Scan for the cell matching the given text and deliver its (X, Y) coordinate at center. 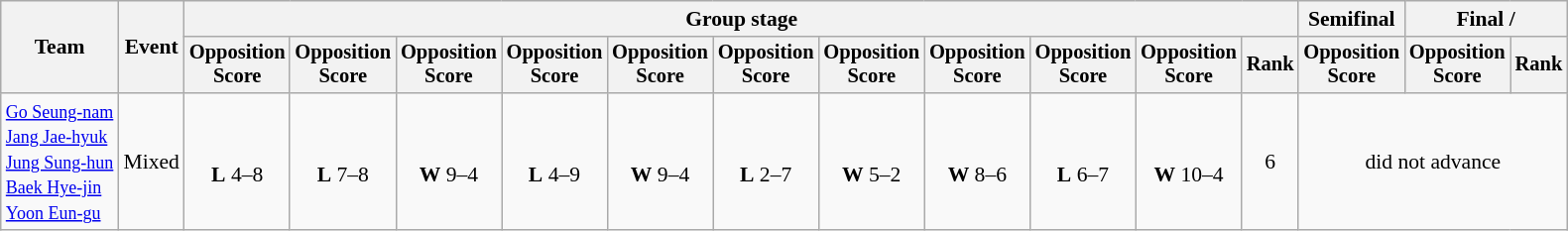
Final / (1486, 19)
Team (60, 48)
L 4–9 (555, 162)
Group stage (742, 19)
Event (151, 48)
Semifinal (1351, 19)
W 5–2 (871, 162)
L 4–8 (238, 162)
6 (1270, 162)
Mixed (151, 162)
L 6–7 (1083, 162)
Go Seung-namJang Jae-hyukJung Sung-hunBaek Hye-jinYoon Eun-gu (60, 162)
L 2–7 (766, 162)
L 7–8 (343, 162)
W 10–4 (1188, 162)
did not advance (1432, 162)
W 8–6 (978, 162)
